Return the [x, y] coordinate for the center point of the cell that contains the specified text.  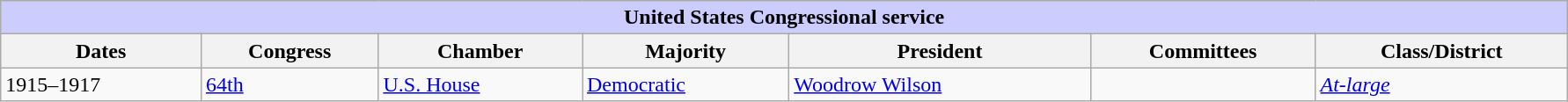
United States Congressional service [785, 18]
Congress [289, 51]
64th [289, 84]
Class/District [1441, 51]
Woodrow Wilson [940, 84]
Committees [1203, 51]
Democratic [686, 84]
Dates [101, 51]
Majority [686, 51]
U.S. House [480, 84]
Chamber [480, 51]
At-large [1441, 84]
President [940, 51]
1915–1917 [101, 84]
